Extract the (x, y) coordinate from the center of the cell holding the provided text.  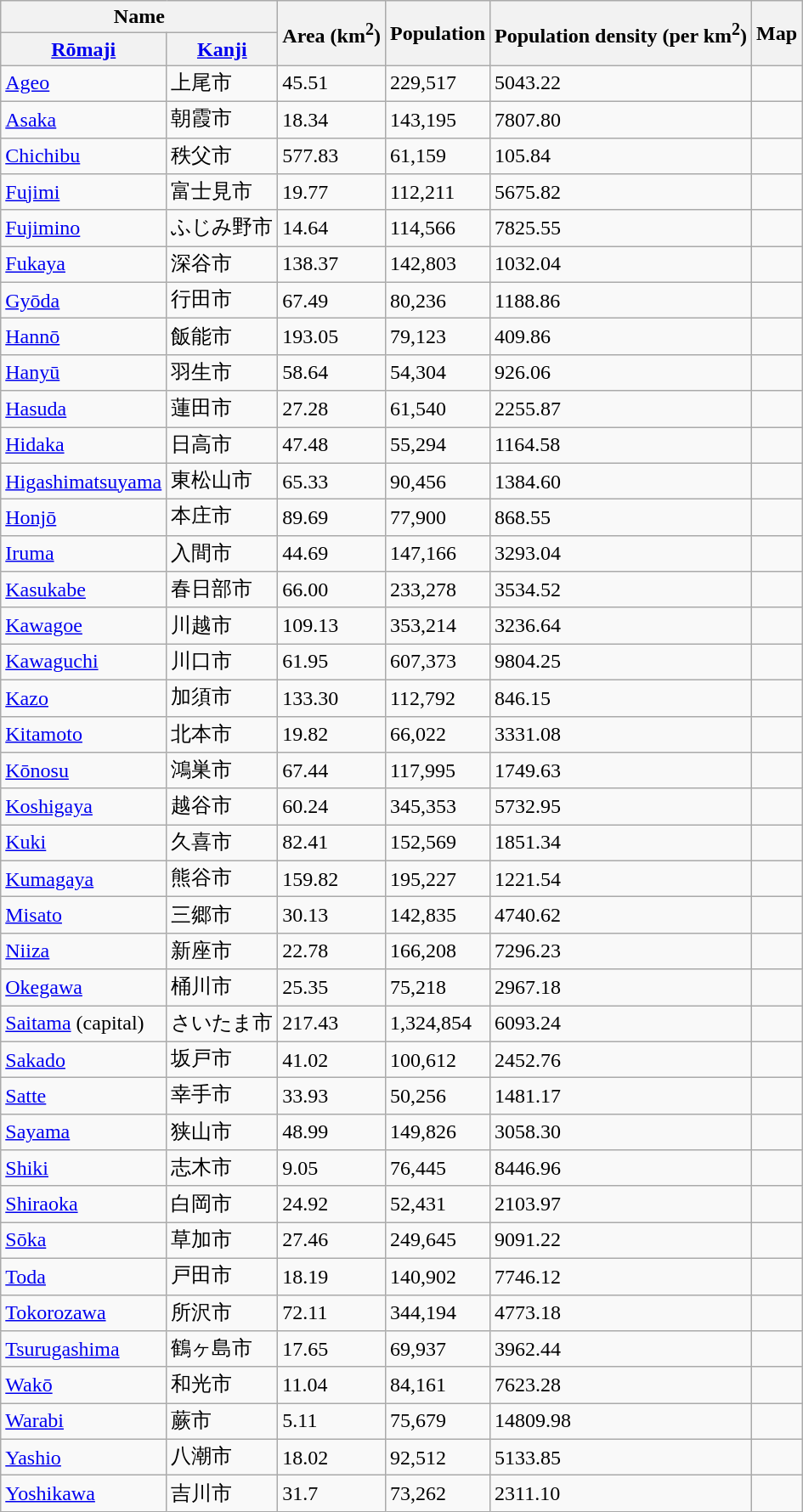
川越市 (223, 625)
Kuki (83, 843)
233,278 (437, 590)
Wakō (83, 1385)
Toda (83, 1276)
1164.58 (621, 445)
所沢市 (223, 1313)
4740.62 (621, 916)
Koshigaya (83, 807)
新座市 (223, 951)
166,208 (437, 951)
Gyōda (83, 301)
22.78 (331, 951)
Tsurugashima (83, 1349)
Kawagoe (83, 625)
朝霞市 (223, 119)
142,835 (437, 916)
5043.22 (621, 83)
Tokorozawa (83, 1313)
152,569 (437, 843)
三郷市 (223, 916)
1384.60 (621, 481)
84,161 (437, 1385)
50,256 (437, 1096)
3962.44 (621, 1349)
19.77 (331, 192)
Okegawa (83, 987)
桶川市 (223, 987)
白岡市 (223, 1205)
846.15 (621, 698)
Fukaya (83, 265)
58.64 (331, 372)
90,456 (437, 481)
上尾市 (223, 83)
Yoshikawa (83, 1493)
Shiki (83, 1169)
47.48 (331, 445)
Kasukabe (83, 590)
117,995 (437, 771)
Iruma (83, 554)
143,195 (437, 119)
229,517 (437, 83)
Population density (per km2) (621, 33)
27.46 (331, 1240)
1221.54 (621, 878)
2103.97 (621, 1205)
3293.04 (621, 554)
577.83 (331, 156)
80,236 (437, 301)
Sōka (83, 1240)
109.13 (331, 625)
Niiza (83, 951)
9091.22 (621, 1240)
193.05 (331, 336)
蕨市 (223, 1422)
坂戸市 (223, 1060)
幸手市 (223, 1096)
飯能市 (223, 336)
8446.96 (621, 1169)
353,214 (437, 625)
Yashio (83, 1458)
52,431 (437, 1205)
140,902 (437, 1276)
Kawaguchi (83, 663)
本庄市 (223, 518)
Asaka (83, 119)
Map (777, 33)
川口市 (223, 663)
147,166 (437, 554)
18.34 (331, 119)
Name (139, 17)
4773.18 (621, 1313)
Kanji (223, 49)
17.65 (331, 1349)
133.30 (331, 698)
105.84 (621, 156)
秩父市 (223, 156)
Area (km2) (331, 33)
Kumagaya (83, 878)
142,803 (437, 265)
75,679 (437, 1422)
6093.24 (621, 1024)
Fujimino (83, 228)
Shiraoka (83, 1205)
狭山市 (223, 1131)
61,159 (437, 156)
Sayama (83, 1131)
72.11 (331, 1313)
加須市 (223, 698)
9.05 (331, 1169)
76,445 (437, 1169)
14.64 (331, 228)
戸田市 (223, 1276)
345,353 (437, 807)
日高市 (223, 445)
7746.12 (621, 1276)
24.92 (331, 1205)
112,792 (437, 698)
89.69 (331, 518)
羽生市 (223, 372)
344,194 (437, 1313)
Kitamoto (83, 734)
Hannō (83, 336)
1749.63 (621, 771)
249,645 (437, 1240)
65.33 (331, 481)
東松山市 (223, 481)
Kazo (83, 698)
Warabi (83, 1422)
富士見市 (223, 192)
Population (437, 33)
5.11 (331, 1422)
2967.18 (621, 987)
79,123 (437, 336)
春日部市 (223, 590)
3331.08 (621, 734)
100,612 (437, 1060)
3534.52 (621, 590)
868.55 (621, 518)
鶴ヶ島市 (223, 1349)
409.86 (621, 336)
61,540 (437, 409)
18.19 (331, 1276)
11.04 (331, 1385)
92,512 (437, 1458)
1851.34 (621, 843)
Saitama (capital) (83, 1024)
鴻巣市 (223, 771)
1032.04 (621, 265)
5732.95 (621, 807)
14809.98 (621, 1422)
77,900 (437, 518)
33.93 (331, 1096)
55,294 (437, 445)
73,262 (437, 1493)
2311.10 (621, 1493)
7825.55 (621, 228)
志木市 (223, 1169)
82.41 (331, 843)
159.82 (331, 878)
八潮市 (223, 1458)
Fujimi (83, 192)
Misato (83, 916)
1,324,854 (437, 1024)
18.02 (331, 1458)
2255.87 (621, 409)
行田市 (223, 301)
Rōmaji (83, 49)
41.02 (331, 1060)
蓮田市 (223, 409)
Higashimatsuyama (83, 481)
和光市 (223, 1385)
草加市 (223, 1240)
45.51 (331, 83)
60.24 (331, 807)
2452.76 (621, 1060)
30.13 (331, 916)
1188.86 (621, 301)
67.49 (331, 301)
熊谷市 (223, 878)
Hidaka (83, 445)
5133.85 (621, 1458)
さいたま市 (223, 1024)
9804.25 (621, 663)
Kōnosu (83, 771)
5675.82 (621, 192)
3236.64 (621, 625)
149,826 (437, 1131)
138.37 (331, 265)
Hasuda (83, 409)
吉川市 (223, 1493)
66,022 (437, 734)
69,937 (437, 1349)
61.95 (331, 663)
Satte (83, 1096)
48.99 (331, 1131)
Chichibu (83, 156)
越谷市 (223, 807)
Ageo (83, 83)
3058.30 (621, 1131)
44.69 (331, 554)
7296.23 (621, 951)
217.43 (331, 1024)
7623.28 (621, 1385)
114,566 (437, 228)
北本市 (223, 734)
深谷市 (223, 265)
66.00 (331, 590)
25.35 (331, 987)
67.44 (331, 771)
112,211 (437, 192)
19.82 (331, 734)
607,373 (437, 663)
Honjō (83, 518)
75,218 (437, 987)
31.7 (331, 1493)
ふじみ野市 (223, 228)
7807.80 (621, 119)
Sakado (83, 1060)
Hanyū (83, 372)
54,304 (437, 372)
入間市 (223, 554)
926.06 (621, 372)
1481.17 (621, 1096)
27.28 (331, 409)
久喜市 (223, 843)
195,227 (437, 878)
